Return [X, Y] of the center of cell containing provided text 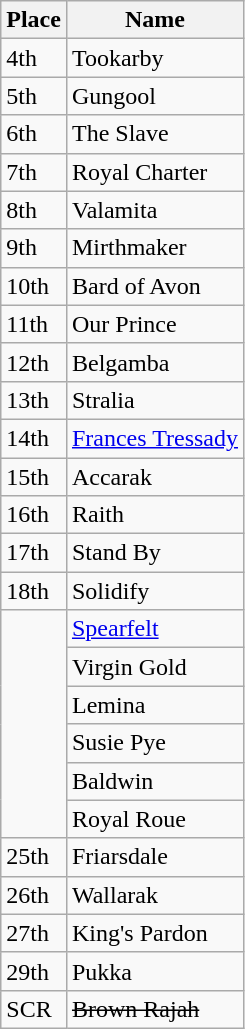
Brown Rajah [154, 1009]
Mirthmaker [154, 248]
10th [34, 286]
14th [34, 438]
Lemina [154, 705]
Pukka [154, 971]
Baldwin [154, 781]
17th [34, 553]
Gungool [154, 96]
Virgin Gold [154, 667]
Friarsdale [154, 857]
6th [34, 134]
4th [34, 58]
11th [34, 324]
7th [34, 172]
12th [34, 362]
King's Pardon [154, 933]
Royal Roue [154, 819]
8th [34, 210]
15th [34, 477]
27th [34, 933]
Royal Charter [154, 172]
18th [34, 591]
16th [34, 515]
Frances Tressady [154, 438]
Wallarak [154, 895]
Stralia [154, 400]
Belgamba [154, 362]
13th [34, 400]
Our Prince [154, 324]
Solidify [154, 591]
5th [34, 96]
26th [34, 895]
SCR [34, 1009]
Accarak [154, 477]
The Slave [154, 134]
Tookarby [154, 58]
Spearfelt [154, 629]
Place [34, 20]
9th [34, 248]
Susie Pye [154, 743]
Raith [154, 515]
Name [154, 20]
Bard of Avon [154, 286]
Valamita [154, 210]
25th [34, 857]
Stand By [154, 553]
29th [34, 971]
